For the text-containing cell, return its midpoint in [X, Y] coordinate format. 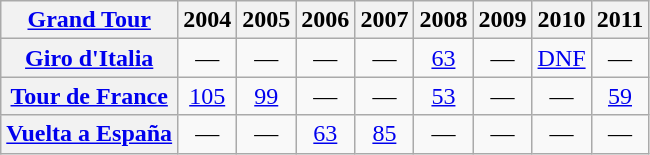
Tour de France [90, 96]
Giro d'Italia [90, 58]
2006 [326, 20]
2009 [502, 20]
105 [208, 96]
Vuelta a España [90, 134]
DNF [562, 58]
85 [384, 134]
2005 [266, 20]
59 [620, 96]
Grand Tour [90, 20]
99 [266, 96]
2011 [620, 20]
2007 [384, 20]
2010 [562, 20]
2008 [444, 20]
2004 [208, 20]
53 [444, 96]
